Identify which cell holds the provided text, then report its [x, y] central coordinate. 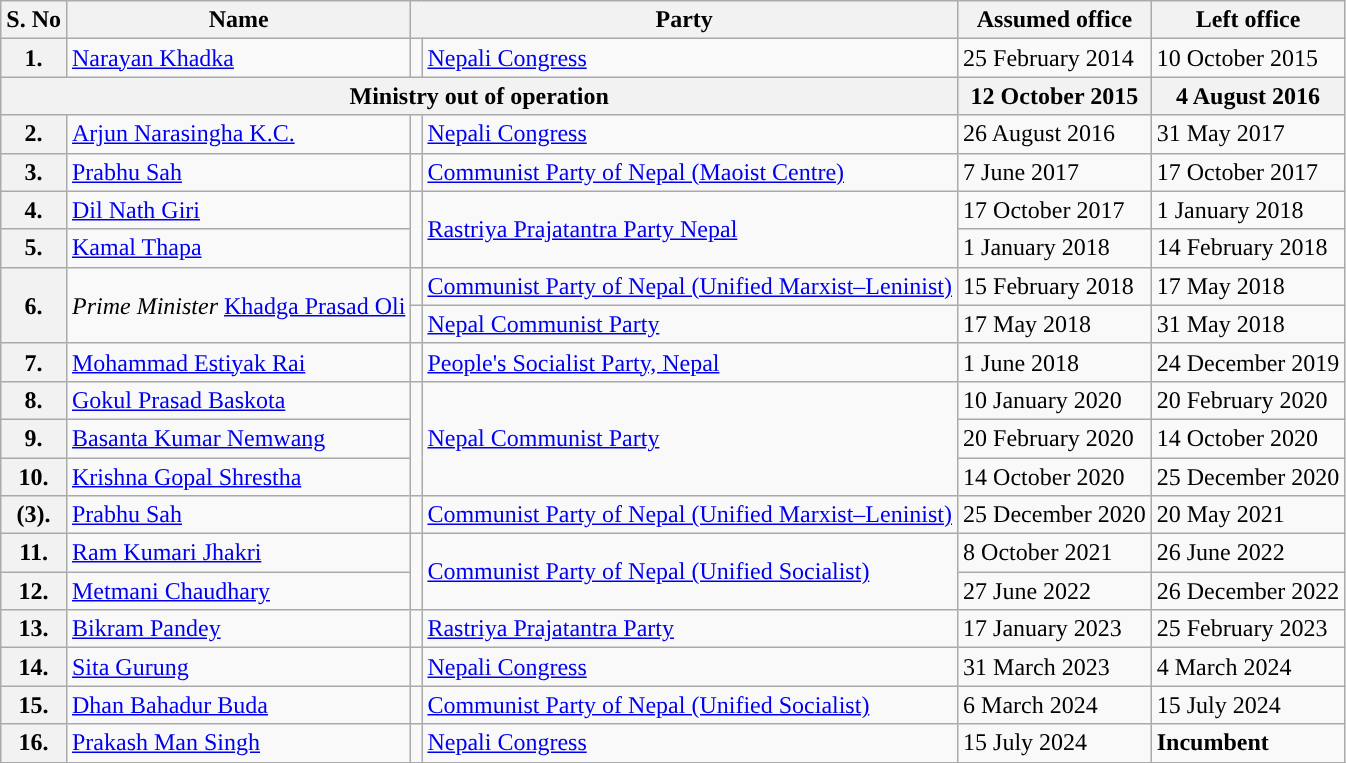
31 May 2018 [1248, 324]
1 June 2018 [1055, 362]
6. [34, 305]
Incumbent [1248, 743]
Metmani Chaudhary [238, 591]
Kamal Thapa [238, 248]
5. [34, 248]
7. [34, 362]
31 March 2023 [1055, 667]
3. [34, 172]
Sita Gurung [238, 667]
Prakash Man Singh [238, 743]
(3). [34, 515]
4 March 2024 [1248, 667]
24 December 2019 [1248, 362]
7 June 2017 [1055, 172]
25 February 2023 [1248, 629]
Krishna Gopal Shrestha [238, 477]
12 October 2015 [1055, 96]
Ram Kumari Jhakri [238, 553]
Bikram Pandey [238, 629]
Name [238, 20]
26 December 2022 [1248, 591]
Assumed office [1055, 20]
10 January 2020 [1055, 400]
4. [34, 210]
9. [34, 438]
15. [34, 705]
Arjun Narasingha K.C. [238, 134]
4 August 2016 [1248, 96]
8 October 2021 [1055, 553]
Rastriya Prajatantra Party [690, 629]
11. [34, 553]
17 January 2023 [1055, 629]
Ministry out of operation [480, 96]
10 October 2015 [1248, 58]
31 May 2017 [1248, 134]
27 June 2022 [1055, 591]
Basanta Kumar Nemwang [238, 438]
Rastriya Prajatantra Party Nepal [690, 229]
Mohammad Estiyak Rai [238, 362]
Party [684, 20]
16. [34, 743]
26 June 2022 [1248, 553]
1. [34, 58]
People's Socialist Party, Nepal [690, 362]
14. [34, 667]
15 February 2018 [1055, 286]
8. [34, 400]
Left office [1248, 20]
S. No [34, 20]
Gokul Prasad Baskota [238, 400]
Dhan Bahadur Buda [238, 705]
Prime Minister Khadga Prasad Oli [238, 305]
25 February 2014 [1055, 58]
2. [34, 134]
12. [34, 591]
26 August 2016 [1055, 134]
13. [34, 629]
Dil Nath Giri [238, 210]
Communist Party of Nepal (Maoist Centre) [690, 172]
6 March 2024 [1055, 705]
20 May 2021 [1248, 515]
14 February 2018 [1248, 248]
Narayan Khadka [238, 58]
10. [34, 477]
